Output the (X, Y) coordinate of the center of the cell containing the given text.  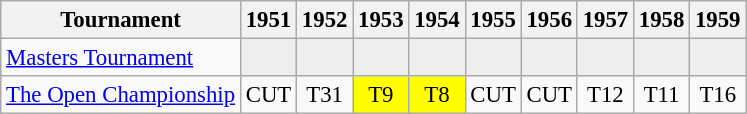
The Open Championship (121, 95)
1952 (325, 20)
1954 (437, 20)
T12 (605, 95)
1951 (268, 20)
1953 (381, 20)
1957 (605, 20)
T8 (437, 95)
T16 (718, 95)
T31 (325, 95)
1959 (718, 20)
Masters Tournament (121, 58)
T9 (381, 95)
T11 (661, 95)
1956 (549, 20)
1955 (493, 20)
1958 (661, 20)
Tournament (121, 20)
